For the text-containing cell, return its midpoint in (X, Y) coordinate format. 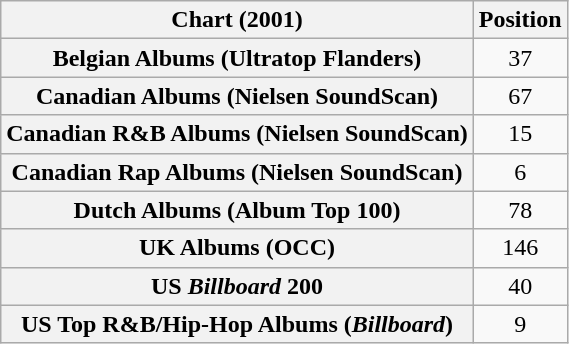
15 (520, 134)
6 (520, 172)
Canadian R&B Albums (Nielsen SoundScan) (238, 134)
Belgian Albums (Ultratop Flanders) (238, 58)
Chart (2001) (238, 20)
37 (520, 58)
Canadian Albums (Nielsen SoundScan) (238, 96)
9 (520, 324)
Dutch Albums (Album Top 100) (238, 210)
Position (520, 20)
Canadian Rap Albums (Nielsen SoundScan) (238, 172)
UK Albums (OCC) (238, 248)
US Billboard 200 (238, 286)
67 (520, 96)
40 (520, 286)
US Top R&B/Hip-Hop Albums (Billboard) (238, 324)
146 (520, 248)
78 (520, 210)
